Extract the (x, y) coordinate from the center of the cell holding the provided text.  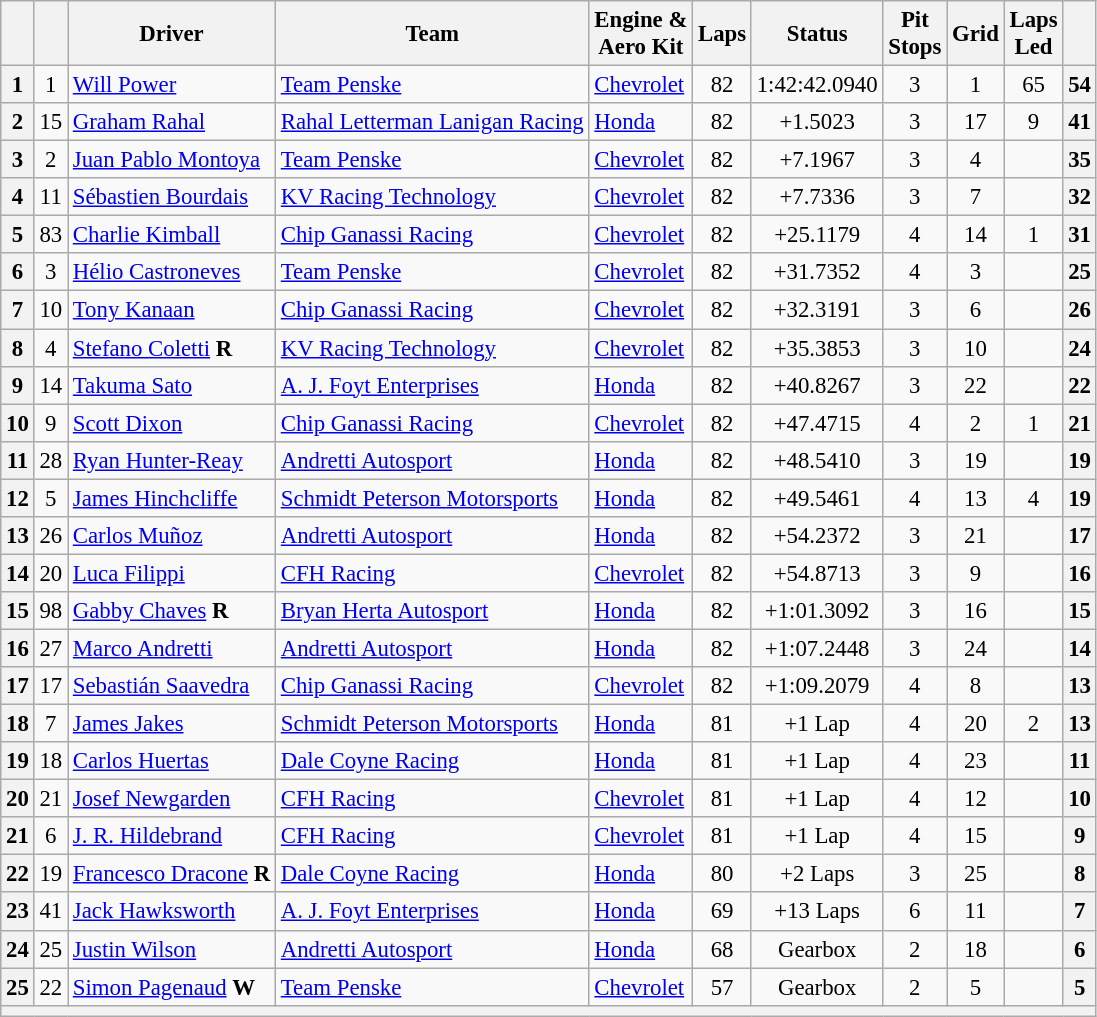
+54.2372 (816, 536)
68 (722, 949)
+7.1967 (816, 160)
Gabby Chaves R (172, 611)
+1:09.2079 (816, 686)
+48.5410 (816, 460)
Takuma Sato (172, 385)
Grid (976, 34)
65 (1034, 85)
57 (722, 987)
+35.3853 (816, 348)
27 (50, 648)
Engine &Aero Kit (641, 34)
+1:07.2448 (816, 648)
Josef Newgarden (172, 799)
Tony Kanaan (172, 310)
LapsLed (1034, 34)
PitStops (915, 34)
Bryan Herta Autosport (432, 611)
James Hinchcliffe (172, 498)
Francesco Dracone R (172, 874)
83 (50, 235)
Rahal Letterman Lanigan Racing (432, 122)
+49.5461 (816, 498)
Simon Pagenaud W (172, 987)
+31.7352 (816, 273)
Hélio Castroneves (172, 273)
Justin Wilson (172, 949)
80 (722, 874)
Sebastián Saavedra (172, 686)
Driver (172, 34)
+32.3191 (816, 310)
69 (722, 912)
35 (1080, 160)
J. R. Hildebrand (172, 836)
Team (432, 34)
Ryan Hunter-Reay (172, 460)
Status (816, 34)
James Jakes (172, 724)
Luca Filippi (172, 573)
28 (50, 460)
Will Power (172, 85)
+13 Laps (816, 912)
+40.8267 (816, 385)
Carlos Muñoz (172, 536)
98 (50, 611)
Marco Andretti (172, 648)
Sébastien Bourdais (172, 197)
+7.7336 (816, 197)
Laps (722, 34)
+54.8713 (816, 573)
Juan Pablo Montoya (172, 160)
+47.4715 (816, 423)
+2 Laps (816, 874)
+1.5023 (816, 122)
Charlie Kimball (172, 235)
1:42:42.0940 (816, 85)
31 (1080, 235)
54 (1080, 85)
Stefano Coletti R (172, 348)
Jack Hawksworth (172, 912)
Graham Rahal (172, 122)
+1:01.3092 (816, 611)
Scott Dixon (172, 423)
Carlos Huertas (172, 761)
32 (1080, 197)
+25.1179 (816, 235)
